From the cell containing the given text, extract its center point as [x, y] coordinate. 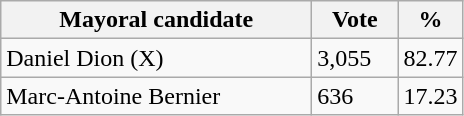
Vote [355, 20]
3,055 [355, 58]
82.77 [430, 58]
% [430, 20]
Marc-Antoine Bernier [156, 96]
Mayoral candidate [156, 20]
17.23 [430, 96]
636 [355, 96]
Daniel Dion (X) [156, 58]
